Output the (x, y) coordinate of the center of the cell containing the given text.  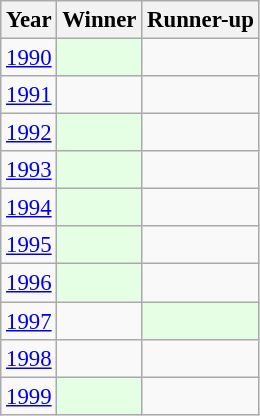
1996 (29, 283)
Year (29, 20)
1997 (29, 321)
1993 (29, 170)
Winner (100, 20)
1992 (29, 133)
Runner-up (200, 20)
1999 (29, 396)
1990 (29, 58)
1995 (29, 245)
1998 (29, 358)
1991 (29, 95)
1994 (29, 208)
